Find where the given text appears and provide that cell's center as [x, y] coordinate. 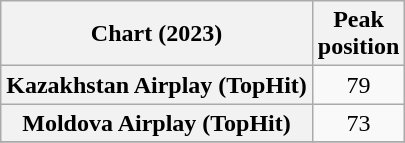
79 [358, 85]
Chart (2023) [157, 34]
Peakposition [358, 34]
73 [358, 123]
Moldova Airplay (TopHit) [157, 123]
Kazakhstan Airplay (TopHit) [157, 85]
